Determine the [X, Y] coordinate at the center of the cell enclosing the given text.  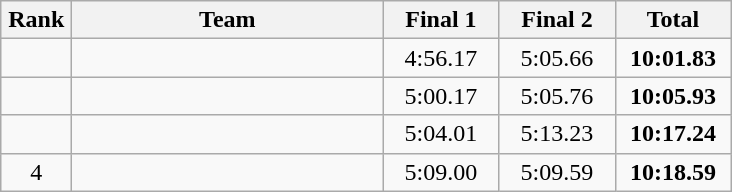
5:13.23 [557, 134]
5:05.66 [557, 58]
5:00.17 [441, 96]
Final 1 [441, 20]
Total [673, 20]
5:09.00 [441, 172]
10:01.83 [673, 58]
4:56.17 [441, 58]
10:05.93 [673, 96]
Final 2 [557, 20]
5:05.76 [557, 96]
4 [36, 172]
Team [228, 20]
10:18.59 [673, 172]
Rank [36, 20]
5:09.59 [557, 172]
5:04.01 [441, 134]
10:17.24 [673, 134]
